Search for the cell housing the specified text and yield its [X, Y] center coordinate. 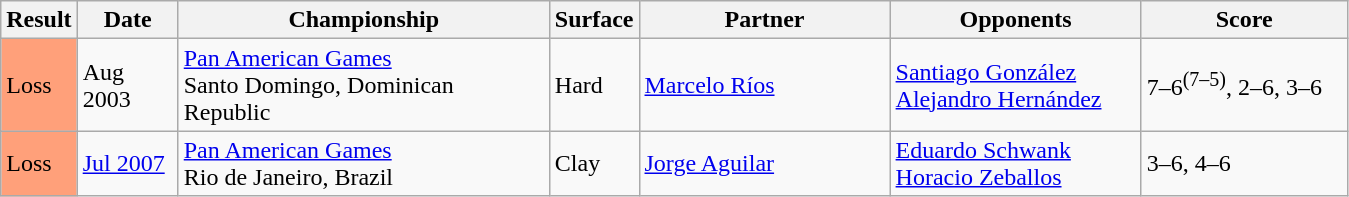
Result [39, 20]
Marcelo Ríos [764, 85]
Championship [364, 20]
7–6(7–5), 2–6, 3–6 [1244, 85]
Jorge Aguilar [764, 164]
3–6, 4–6 [1244, 164]
Jul 2007 [128, 164]
Clay [594, 164]
Opponents [1016, 20]
Surface [594, 20]
Santiago González Alejandro Hernández [1016, 85]
Pan American GamesSanto Domingo, Dominican Republic [364, 85]
Pan American GamesRio de Janeiro, Brazil [364, 164]
Partner [764, 20]
Date [128, 20]
Score [1244, 20]
Eduardo Schwank Horacio Zeballos [1016, 164]
Hard [594, 85]
Aug 2003 [128, 85]
